Determine the (X, Y) coordinate at the center of the cell enclosing the given text.  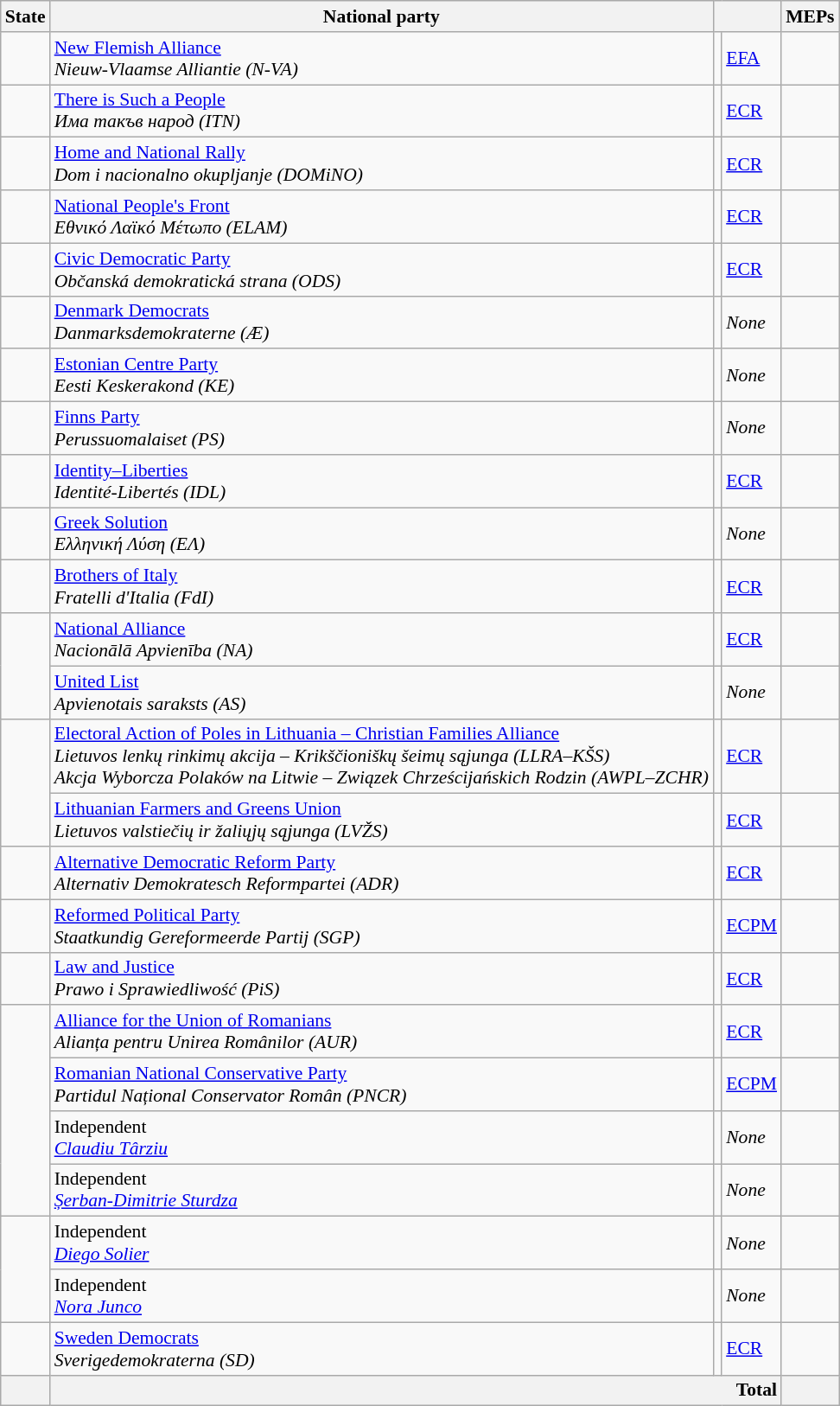
IndependentClaudiu Târziu (382, 1138)
Alliance for the Union of RomaniansAlianța pentru Unirea Românilor (AUR) (382, 1032)
United ListApvienotais saraksts (AS) (382, 692)
IndependentNora Junco (382, 1295)
IndependentȘerban-Dimitrie Sturdza (382, 1190)
New Flemish AllianceNieuw-Vlaamse Alliantie (N-VA) (382, 59)
EFA (752, 59)
Romanian National Conservative PartyPartidul Național Conservator Român (PNCR) (382, 1084)
Total (416, 1390)
Home and National RallyDom i nacionalno okupljanje (DOMiNO) (382, 164)
National party (382, 16)
State (26, 16)
Greek SolutionΕλληνική Λύση (ΕΛ) (382, 534)
Law and JusticePrawo i Sprawiedliwość (PiS) (382, 979)
There is Such a PeopleИма такъв народ (ITN) (382, 111)
Sweden DemocratsSverigedemokraterna (SD) (382, 1349)
Civic Democratic PartyObčanská demokratická strana (ODS) (382, 270)
Finns PartyPerussuomalaiset (PS) (382, 429)
Identity–LibertiesIdentité-Libertés (IDL) (382, 481)
Brothers of ItalyFratelli d'Italia (FdI) (382, 586)
National People's FrontΕθνικό Λαϊκό Μέτωπο (ELAM) (382, 216)
Denmark DemocratsDanmarksdemokraterne (Æ) (382, 322)
Alternative Democratic Reform PartyAlternativ Demokratesch Reformpartei (ADR) (382, 873)
MEPs (810, 16)
Estonian Centre PartyEesti Keskerakond (KE) (382, 375)
National AllianceNacionālā Apvienība (NA) (382, 640)
Lithuanian Farmers and Greens UnionLietuvos valstiečių ir žaliųjų sąjunga (LVŽS) (382, 820)
IndependentDiego Solier (382, 1243)
Reformed Political PartyStaatkundig Gereformeerde Partij (SGP) (382, 925)
